Capture the cell that displays the provided text and extract its [X, Y] central coordinate. 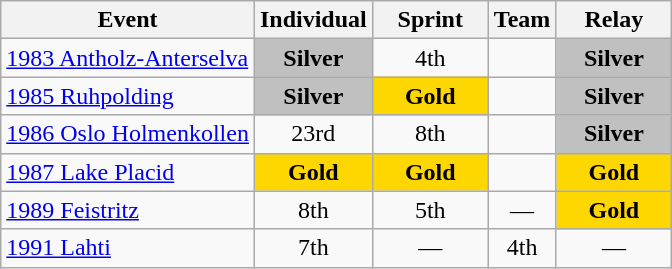
Event [128, 20]
23rd [313, 134]
1991 Lahti [128, 248]
Relay [614, 20]
1989 Feistritz [128, 210]
1983 Antholz-Anterselva [128, 58]
5th [430, 210]
7th [313, 248]
Team [522, 20]
Individual [313, 20]
1985 Ruhpolding [128, 96]
1986 Oslo Holmenkollen [128, 134]
Sprint [430, 20]
1987 Lake Placid [128, 172]
